Extract the (x, y) coordinate from the center of the cell holding the provided text.  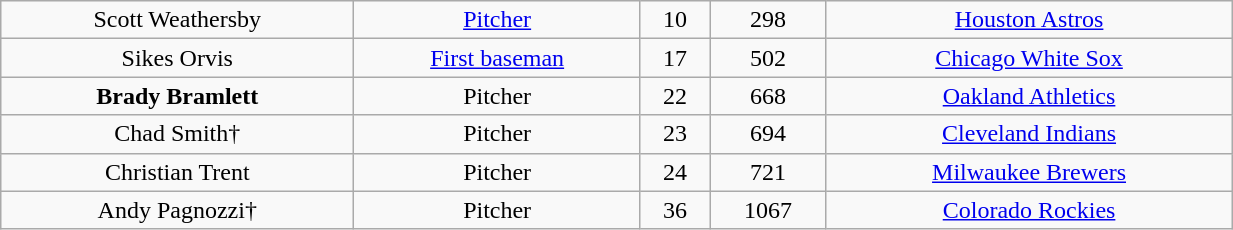
Milwaukee Brewers (1028, 172)
Christian Trent (178, 172)
721 (768, 172)
694 (768, 134)
Sikes Orvis (178, 58)
Cleveland Indians (1028, 134)
Chad Smith† (178, 134)
Colorado Rockies (1028, 210)
Chicago White Sox (1028, 58)
10 (674, 20)
Brady Bramlett (178, 96)
Andy Pagnozzi† (178, 210)
Scott Weathersby (178, 20)
502 (768, 58)
23 (674, 134)
668 (768, 96)
36 (674, 210)
24 (674, 172)
Houston Astros (1028, 20)
Oakland Athletics (1028, 96)
22 (674, 96)
298 (768, 20)
17 (674, 58)
First baseman (498, 58)
1067 (768, 210)
